Provide the [X, Y] coordinate of the cell's center where the given text is located.  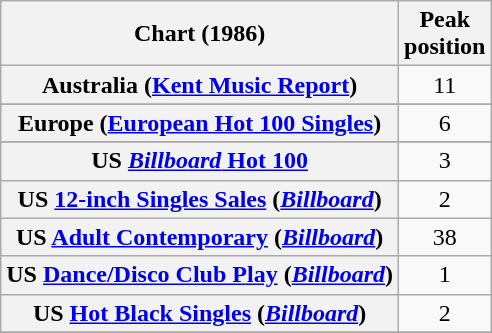
Chart (1986) [200, 34]
3 [445, 161]
US Billboard Hot 100 [200, 161]
11 [445, 85]
Europe (European Hot 100 Singles) [200, 123]
US 12-inch Singles Sales (Billboard) [200, 199]
Australia (Kent Music Report) [200, 85]
Peakposition [445, 34]
6 [445, 123]
1 [445, 275]
US Adult Contemporary (Billboard) [200, 237]
38 [445, 237]
US Hot Black Singles (Billboard) [200, 313]
US Dance/Disco Club Play (Billboard) [200, 275]
